Locate the cell with the specified text and output its (X, Y) center coordinate. 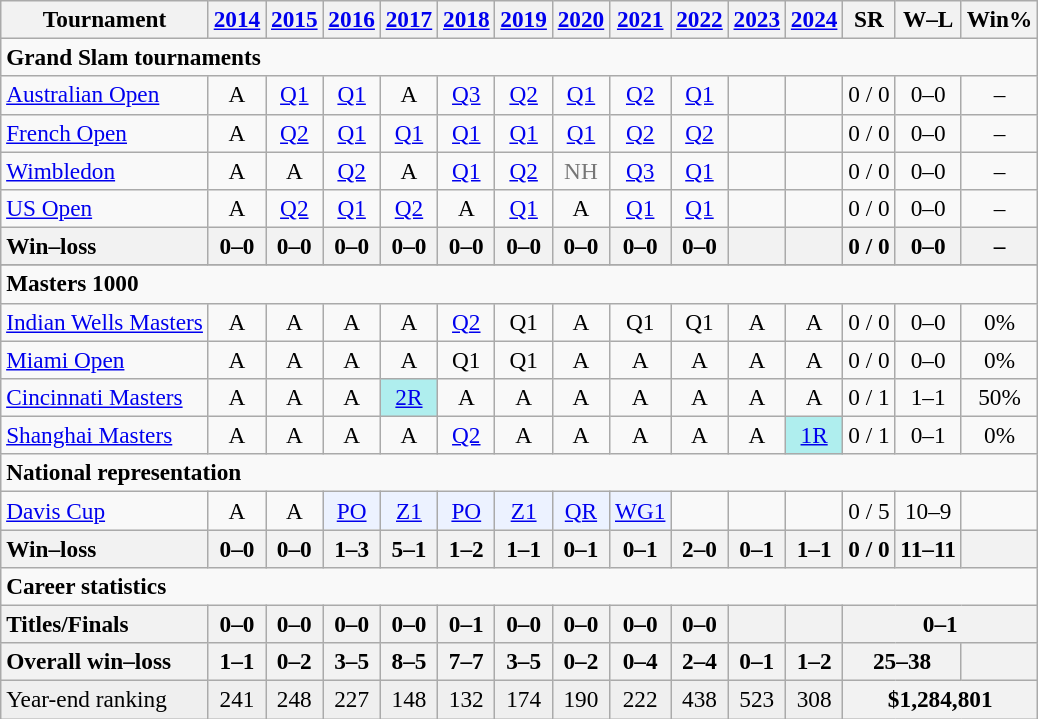
French Open (105, 133)
174 (524, 699)
2–4 (700, 662)
2016 (352, 19)
Davis Cup (105, 510)
Wimbledon (105, 170)
Career statistics (520, 586)
438 (700, 699)
Shanghai Masters (105, 435)
$1,284,801 (940, 699)
132 (466, 699)
Overall win–loss (105, 662)
2023 (756, 19)
Year-end ranking (105, 699)
Australian Open (105, 95)
Win% (999, 19)
5–1 (408, 548)
523 (756, 699)
308 (814, 699)
2014 (236, 19)
Indian Wells Masters (105, 322)
Grand Slam tournaments (520, 57)
0–4 (640, 662)
QR (580, 510)
National representation (520, 473)
Cincinnati Masters (105, 397)
2019 (524, 19)
1R (814, 435)
10–9 (928, 510)
50% (999, 397)
1–3 (352, 548)
227 (352, 699)
Titles/Finals (105, 624)
2024 (814, 19)
Tournament (105, 19)
7–7 (466, 662)
11–11 (928, 548)
248 (294, 699)
2–0 (700, 548)
2022 (700, 19)
241 (236, 699)
SR (869, 19)
222 (640, 699)
0 / 5 (869, 510)
WG1 (640, 510)
W–L (928, 19)
Miami Open (105, 359)
2R (408, 397)
8–5 (408, 662)
2017 (408, 19)
148 (408, 699)
2020 (580, 19)
NH (580, 170)
2015 (294, 19)
190 (580, 699)
US Open (105, 208)
2018 (466, 19)
Masters 1000 (520, 284)
2021 (640, 19)
25–38 (902, 662)
